From the cell containing the given text, extract its center point as [X, Y] coordinate. 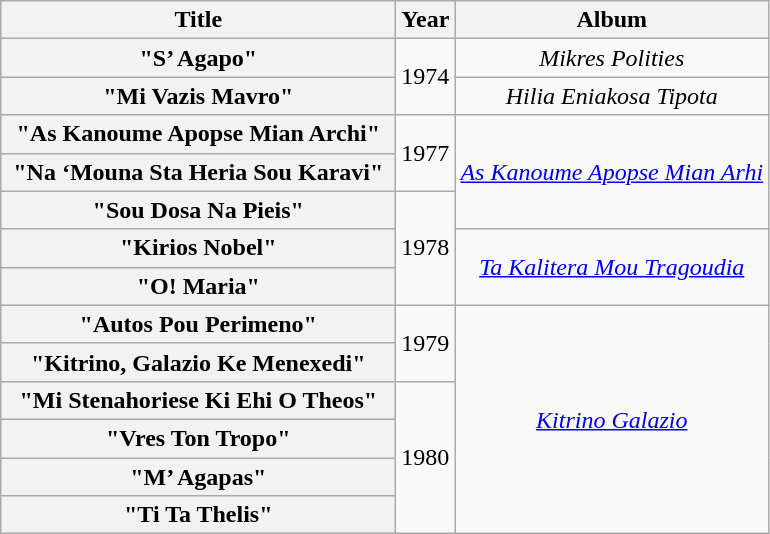
"Mi Stenahoriese Ki Ehi O Theos" [198, 400]
"Sou Dosa Na Pieis" [198, 210]
"Autos Pou Perimeno" [198, 324]
Mikres Polities [612, 58]
"Ti Ta Thelis" [198, 515]
Year [426, 20]
Hilia Eniakosa Tipota [612, 96]
Title [198, 20]
"Mi Vazis Mavro" [198, 96]
"M’ Agapas" [198, 477]
Kitrino Galazio [612, 419]
"O! Maria" [198, 286]
"Kitrino, Galazio Ke Menexedi" [198, 362]
"As Kanoume Apopse Mian Archi" [198, 134]
1978 [426, 248]
"Na ‘Mouna Sta Heria Sou Karavi" [198, 172]
1974 [426, 77]
"S’ Agapo" [198, 58]
1977 [426, 153]
1979 [426, 343]
"Kirios Nobel" [198, 248]
1980 [426, 457]
Album [612, 20]
Ta Kalitera Mou Tragoudia [612, 267]
As Kanoume Apopse Mian Arhi [612, 172]
"Vres Ton Tropo" [198, 438]
